Provide the (x, y) coordinate of the cell's center where the given text is located.  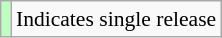
Indicates single release (116, 19)
